Provide the [X, Y] coordinate of the cell's center where the given text is located.  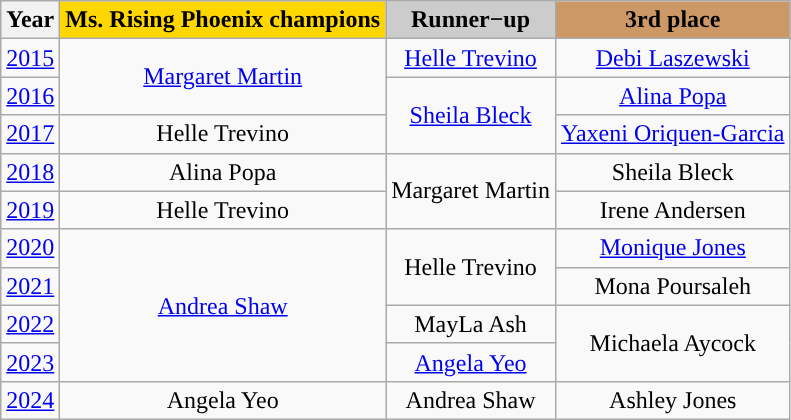
Ms. Rising Phoenix champions [223, 20]
Monique Jones [672, 248]
2017 [30, 134]
Irene Andersen [672, 210]
2019 [30, 210]
Yaxeni Oriquen-Garcia [672, 134]
3rd place [672, 20]
2023 [30, 362]
Year [30, 20]
2022 [30, 324]
2016 [30, 96]
2018 [30, 172]
Runner−up [471, 20]
2021 [30, 286]
Michaela Aycock [672, 343]
MayLa Ash [471, 324]
2024 [30, 400]
Mona Poursaleh [672, 286]
Debi Laszewski [672, 58]
2020 [30, 248]
Ashley Jones [672, 400]
2015 [30, 58]
